Locate the cell with the specified text and output its (X, Y) center coordinate. 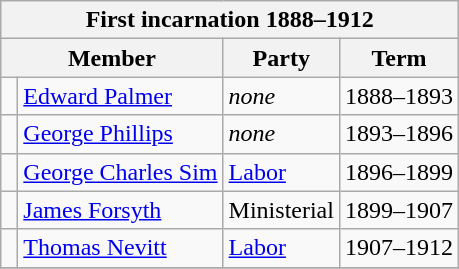
James Forsyth (120, 210)
1899–1907 (398, 210)
First incarnation 1888–1912 (230, 20)
George Phillips (120, 134)
1907–1912 (398, 248)
Thomas Nevitt (120, 248)
Ministerial (281, 210)
Edward Palmer (120, 96)
1893–1896 (398, 134)
1896–1899 (398, 172)
George Charles Sim (120, 172)
Party (281, 58)
Member (112, 58)
1888–1893 (398, 96)
Term (398, 58)
